Capture the cell that displays the provided text and extract its (X, Y) central coordinate. 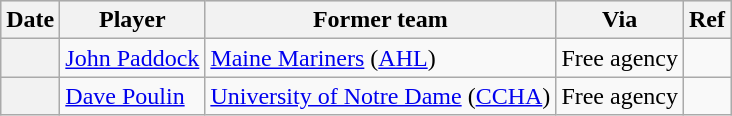
John Paddock (132, 58)
Date (30, 20)
University of Notre Dame (CCHA) (380, 96)
Dave Poulin (132, 96)
Former team (380, 20)
Player (132, 20)
Ref (708, 20)
Via (620, 20)
Maine Mariners (AHL) (380, 58)
